Capture the cell that displays the provided text and extract its (x, y) central coordinate. 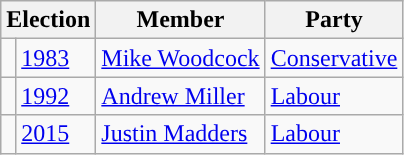
Justin Madders (180, 134)
1983 (56, 58)
Member (180, 20)
Conservative (334, 58)
Andrew Miller (180, 96)
2015 (56, 134)
1992 (56, 96)
Party (334, 20)
Election (48, 20)
Mike Woodcock (180, 58)
